Capture the cell that displays the provided text and extract its [x, y] central coordinate. 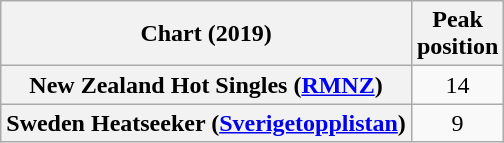
Peakposition [457, 34]
Chart (2019) [206, 34]
9 [457, 123]
Sweden Heatseeker (Sverigetopplistan) [206, 123]
New Zealand Hot Singles (RMNZ) [206, 85]
14 [457, 85]
